Find where the given text appears and provide that cell's center as (x, y) coordinate. 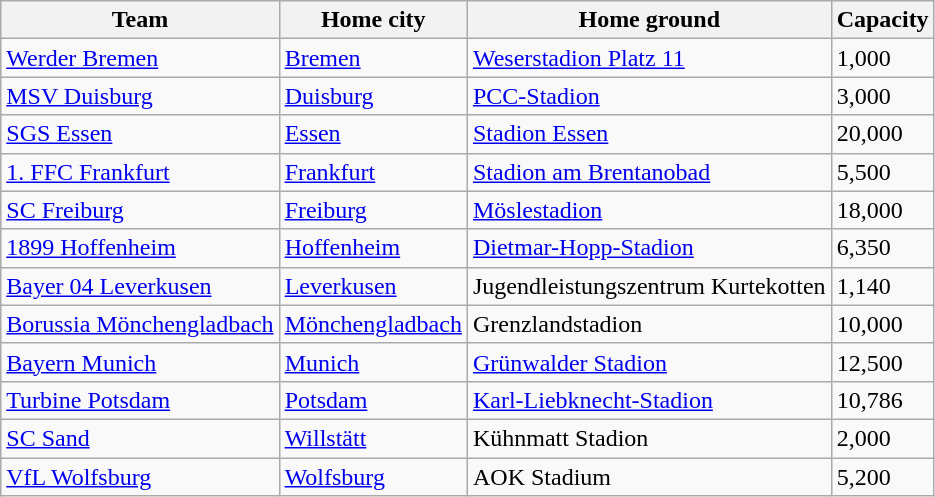
Hoffenheim (373, 248)
Capacity (882, 20)
Duisburg (373, 96)
10,000 (882, 324)
1899 Hoffenheim (140, 248)
Home city (373, 20)
2,000 (882, 438)
20,000 (882, 134)
Willstätt (373, 438)
10,786 (882, 400)
Stadion am Brentanobad (649, 172)
SC Freiburg (140, 210)
3,000 (882, 96)
1,140 (882, 286)
Essen (373, 134)
SGS Essen (140, 134)
Potsdam (373, 400)
Team (140, 20)
PCC-Stadion (649, 96)
Karl-Liebknecht-Stadion (649, 400)
12,500 (882, 362)
Möslestadion (649, 210)
Turbine Potsdam (140, 400)
Freiburg (373, 210)
18,000 (882, 210)
Grenzlandstadion (649, 324)
Bremen (373, 58)
Leverkusen (373, 286)
Mönchengladbach (373, 324)
Munich (373, 362)
MSV Duisburg (140, 96)
6,350 (882, 248)
Frankfurt (373, 172)
Dietmar-Hopp-Stadion (649, 248)
Kühnmatt Stadion (649, 438)
Wolfsburg (373, 477)
Weserstadion Platz 11 (649, 58)
Bayern Munich (140, 362)
Home ground (649, 20)
Stadion Essen (649, 134)
AOK Stadium (649, 477)
Jugendleistungszentrum Kurtekotten (649, 286)
Grünwalder Stadion (649, 362)
5,200 (882, 477)
SC Sand (140, 438)
Bayer 04 Leverkusen (140, 286)
Borussia Mönchengladbach (140, 324)
VfL Wolfsburg (140, 477)
Werder Bremen (140, 58)
1,000 (882, 58)
1. FFC Frankfurt (140, 172)
5,500 (882, 172)
